Find where the given text appears and provide that cell's center as (x, y) coordinate. 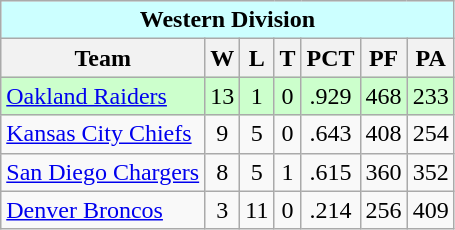
352 (430, 172)
408 (384, 134)
254 (430, 134)
360 (384, 172)
.929 (330, 96)
San Diego Chargers (103, 172)
233 (430, 96)
468 (384, 96)
9 (222, 134)
3 (222, 210)
409 (430, 210)
256 (384, 210)
W (222, 58)
Kansas City Chiefs (103, 134)
Team (103, 58)
13 (222, 96)
PF (384, 58)
.643 (330, 134)
PA (430, 58)
.214 (330, 210)
T (288, 58)
L (257, 58)
PCT (330, 58)
8 (222, 172)
Western Division (228, 20)
Denver Broncos (103, 210)
Oakland Raiders (103, 96)
11 (257, 210)
.615 (330, 172)
